Determine the [X, Y] coordinate at the center of the cell enclosing the given text.  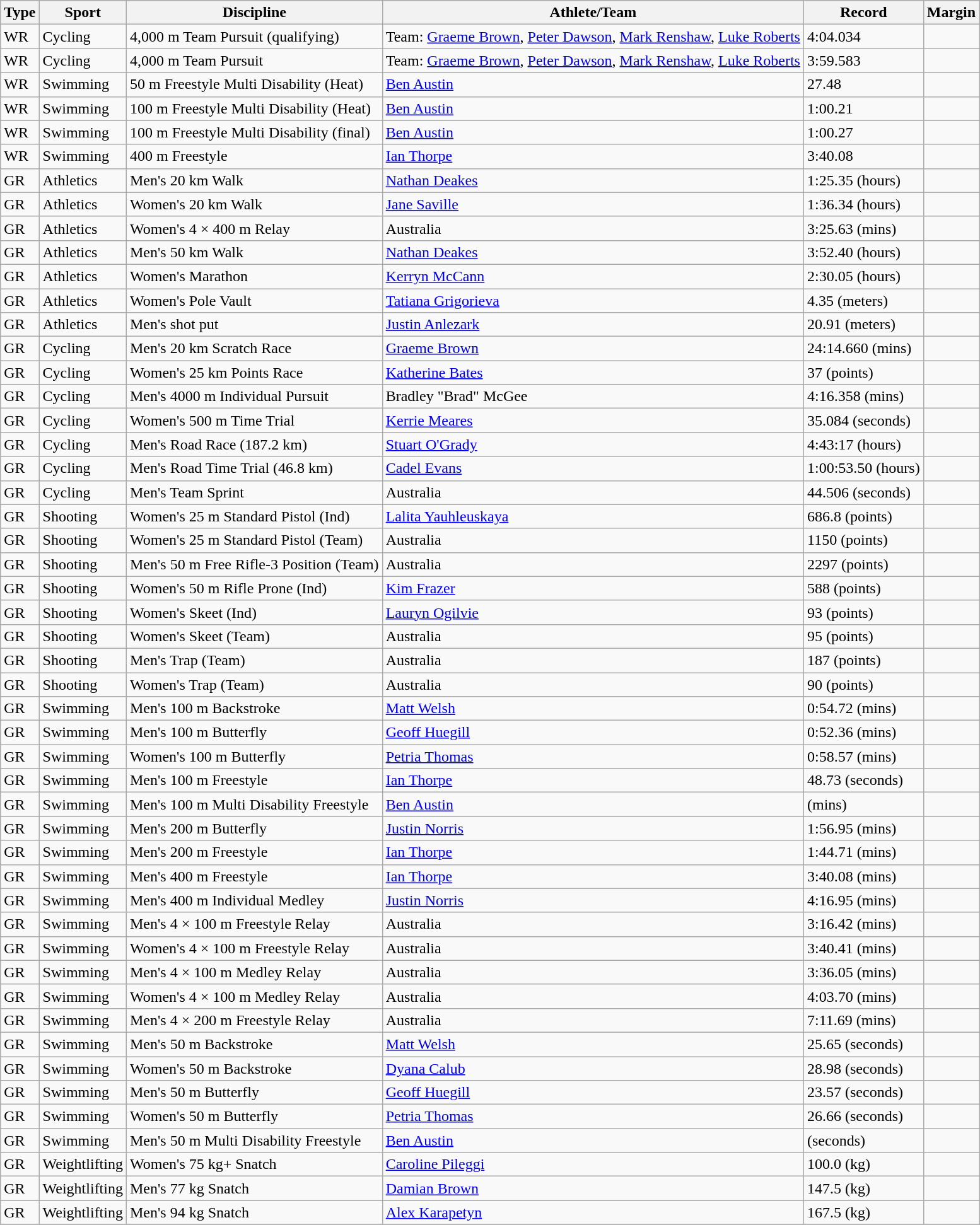
Men's 94 kg Snatch [254, 1212]
25.65 (seconds) [863, 1044]
Women's 4 × 100 m Medley Relay [254, 996]
4:16.95 (mins) [863, 900]
Men's 77 kg Snatch [254, 1188]
2:30.05 (hours) [863, 276]
23.57 (seconds) [863, 1093]
Women's 100 m Butterfly [254, 757]
0:54.72 (mins) [863, 709]
Men's 4 × 200 m Freestyle Relay [254, 1020]
Discipline [254, 13]
Men's 100 m Butterfly [254, 733]
Kerrie Meares [593, 421]
Men's 100 m Backstroke [254, 709]
3:40.08 [863, 156]
686.8 (points) [863, 516]
1:00.27 [863, 132]
Jane Saville [593, 204]
Men's Trap (Team) [254, 660]
Men's 50 m Butterfly [254, 1093]
100.0 (kg) [863, 1164]
Women's 25 m Standard Pistol (Ind) [254, 516]
Damian Brown [593, 1188]
Graeme Brown [593, 349]
147.5 (kg) [863, 1188]
Men's Team Sprint [254, 492]
50 m Freestyle Multi Disability (Heat) [254, 84]
Men's Road Race (187.2 km) [254, 444]
0:52.36 (mins) [863, 733]
Kerryn McCann [593, 276]
Women's 50 m Backstroke [254, 1069]
Athlete/Team [593, 13]
Caroline Pileggi [593, 1164]
Kim Frazer [593, 588]
20.91 (meters) [863, 325]
Women's 4 × 400 m Relay [254, 228]
Men's 50 m Multi Disability Freestyle [254, 1141]
Men's 200 m Freestyle [254, 852]
Women's Marathon [254, 276]
Men's 100 m Multi Disability Freestyle [254, 804]
Men's 50 m Free Rifle-3 Position (Team) [254, 564]
Men's 400 m Freestyle [254, 876]
3:59.583 [863, 61]
588 (points) [863, 588]
Sport [83, 13]
Women's 50 m Rifle Prone (Ind) [254, 588]
Women's Skeet (Ind) [254, 612]
Lauryn Ogilvie [593, 612]
100 m Freestyle Multi Disability (Heat) [254, 108]
3:36.05 (mins) [863, 972]
Type [20, 13]
Tatiana Grigorieva [593, 301]
187 (points) [863, 660]
1:00:53.50 (hours) [863, 468]
3:40.08 (mins) [863, 876]
4,000 m Team Pursuit (qualifying) [254, 37]
4:43:17 (hours) [863, 444]
3:25.63 (mins) [863, 228]
95 (points) [863, 636]
1:00.21 [863, 108]
Women's 25 km Points Race [254, 373]
Katherine Bates [593, 373]
Women's 500 m Time Trial [254, 421]
Men's Road Time Trial (46.8 km) [254, 468]
7:11.69 (mins) [863, 1020]
Women's 25 m Standard Pistol (Team) [254, 540]
1150 (points) [863, 540]
Men's 4000 m Individual Pursuit [254, 397]
2297 (points) [863, 564]
Men's 20 km Walk [254, 180]
Women's 50 m Butterfly [254, 1117]
Lalita Yauhleuskaya [593, 516]
Men's 400 m Individual Medley [254, 900]
90 (points) [863, 684]
Women's 4 × 100 m Freestyle Relay [254, 948]
1:36.34 (hours) [863, 204]
Women's 75 kg+ Snatch [254, 1164]
3:40.41 (mins) [863, 948]
26.66 (seconds) [863, 1117]
93 (points) [863, 612]
1:56.95 (mins) [863, 828]
Alex Karapetyn [593, 1212]
400 m Freestyle [254, 156]
Justin Anlezark [593, 325]
4:04.034 [863, 37]
Margin [951, 13]
28.98 (seconds) [863, 1069]
4:03.70 (mins) [863, 996]
27.48 [863, 84]
4:16.358 (mins) [863, 397]
Men's 4 × 100 m Medley Relay [254, 972]
4.35 (meters) [863, 301]
100 m Freestyle Multi Disability (final) [254, 132]
44.506 (seconds) [863, 492]
Men's shot put [254, 325]
Bradley "Brad" McGee [593, 397]
37 (points) [863, 373]
1:25.35 (hours) [863, 180]
4,000 m Team Pursuit [254, 61]
48.73 (seconds) [863, 781]
0:58.57 (mins) [863, 757]
Dyana Calub [593, 1069]
Men's 50 m Backstroke [254, 1044]
35.084 (seconds) [863, 421]
Men's 20 km Scratch Race [254, 349]
1:44.71 (mins) [863, 852]
(seconds) [863, 1141]
3:52.40 (hours) [863, 252]
Men's 4 × 100 m Freestyle Relay [254, 924]
Record [863, 13]
Women's 20 km Walk [254, 204]
Women's Skeet (Team) [254, 636]
Men's 100 m Freestyle [254, 781]
Men's 200 m Butterfly [254, 828]
(mins) [863, 804]
Men's 50 km Walk [254, 252]
Cadel Evans [593, 468]
24:14.660 (mins) [863, 349]
Stuart O'Grady [593, 444]
Women's Pole Vault [254, 301]
167.5 (kg) [863, 1212]
3:16.42 (mins) [863, 924]
Women's Trap (Team) [254, 684]
